From the cell containing the given text, extract its center point as [X, Y] coordinate. 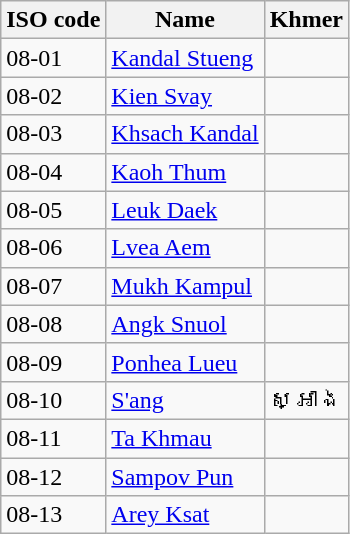
Angk Snuol [185, 324]
08-10 [54, 400]
Ta Khmau [185, 438]
08-04 [54, 172]
ISO code [54, 20]
Kandal Stueng [185, 58]
08-13 [54, 515]
Mukh Kampul [185, 286]
Arey Ksat [185, 515]
Leuk Daek [185, 210]
S'ang [185, 400]
Kien Svay [185, 96]
08-02 [54, 96]
Ponhea Lueu [185, 362]
Khmer [306, 20]
ស្អាង [306, 400]
08-07 [54, 286]
Sampov Pun [185, 477]
08-05 [54, 210]
08-08 [54, 324]
08-09 [54, 362]
Khsach Kandal [185, 134]
08-11 [54, 438]
08-01 [54, 58]
Name [185, 20]
08-06 [54, 248]
Kaoh Thum [185, 172]
08-12 [54, 477]
Lvea Aem [185, 248]
08-03 [54, 134]
